Return (X, Y) of the center of cell containing provided text 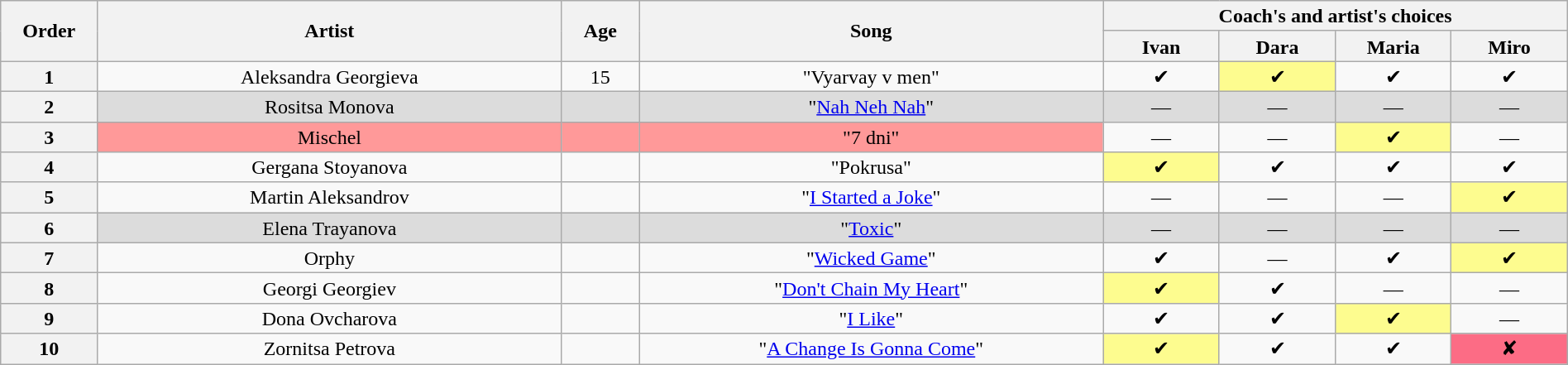
Orphy (329, 258)
Dara (1277, 46)
Miro (1509, 46)
"Don't Chain My Heart" (872, 288)
Elena Trayanova (329, 228)
Song (872, 31)
Dona Ovcharova (329, 318)
"Toxic" (872, 228)
2 (50, 106)
Zornitsa Petrova (329, 349)
7 (50, 258)
Rositsa Monova (329, 106)
"A Change Is Gonna Come" (872, 349)
✘ (1509, 349)
"Nah Neh Nah" (872, 106)
"I Like" (872, 318)
Georgi Georgiev (329, 288)
Martin Aleksandrov (329, 197)
Order (50, 31)
Age (600, 31)
3 (50, 137)
10 (50, 349)
6 (50, 228)
"Wicked Game" (872, 258)
8 (50, 288)
"Pokrusa" (872, 167)
Ivan (1161, 46)
4 (50, 167)
1 (50, 76)
"Vyarvay v men" (872, 76)
Aleksandra Georgieva (329, 76)
15 (600, 76)
Mischel (329, 137)
Maria (1394, 46)
Gergana Stoyanova (329, 167)
"7 dni" (872, 137)
"I Started a Joke" (872, 197)
Coach's and artist's choices (1335, 17)
Artist (329, 31)
5 (50, 197)
9 (50, 318)
